Output the [x, y] coordinate of the center of the cell containing the given text.  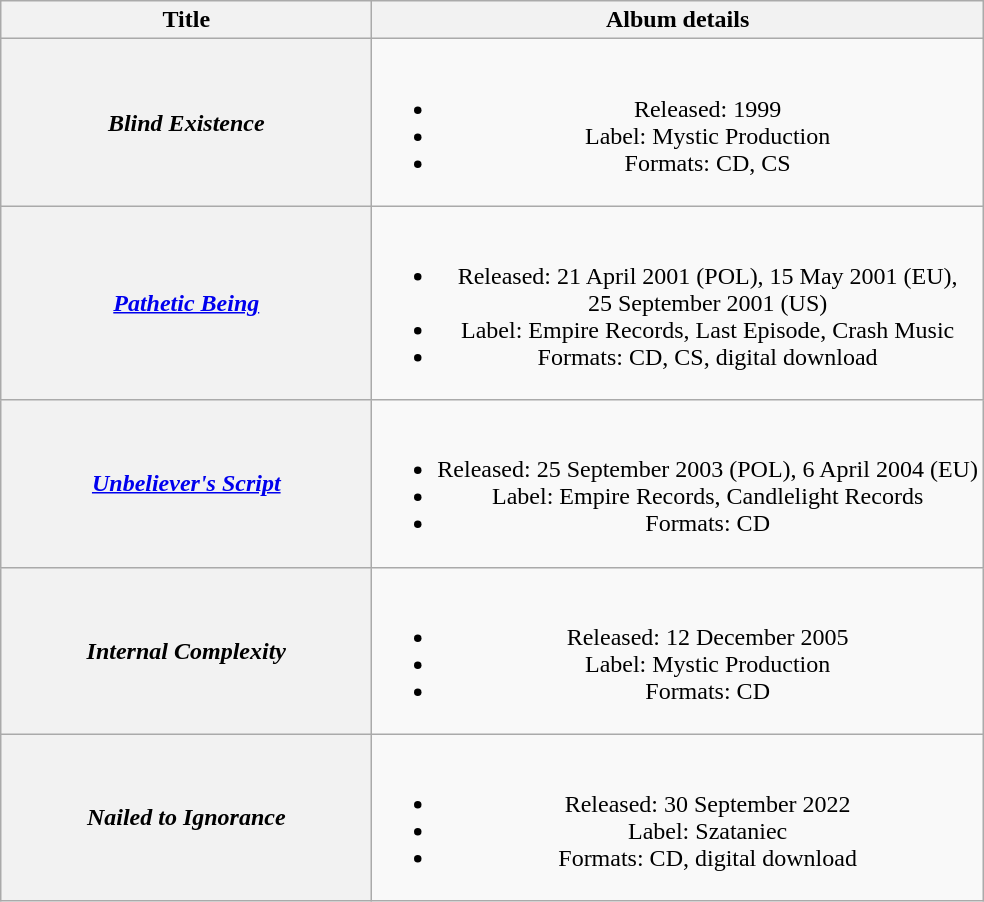
Released: 25 September 2003 (POL), 6 April 2004 (EU)Label: Empire Records, Candlelight RecordsFormats: CD [678, 484]
Internal Complexity [186, 650]
Title [186, 20]
Released: 30 September 2022Label: SzataniecFormats: CD, digital download [678, 818]
Released: 12 December 2005Label: Mystic ProductionFormats: CD [678, 650]
Blind Existence [186, 122]
Unbeliever's Script [186, 484]
Released: 1999Label: Mystic ProductionFormats: CD, CS [678, 122]
Nailed to Ignorance [186, 818]
Album details [678, 20]
Pathetic Being [186, 303]
